For the text-containing cell, return its midpoint in (X, Y) coordinate format. 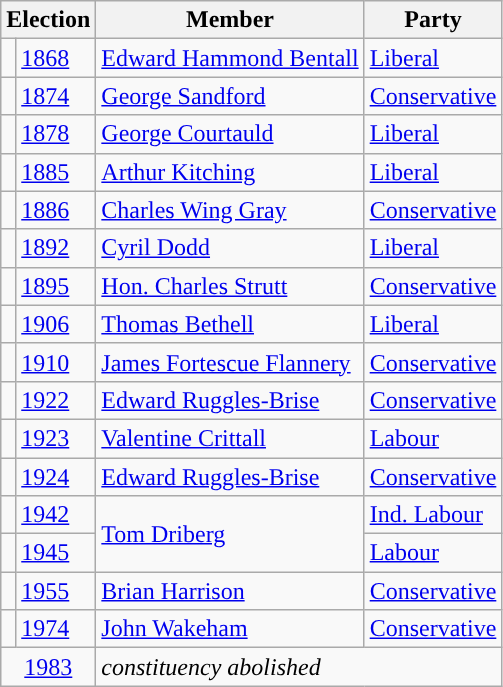
Charles Wing Gray (230, 210)
1886 (56, 210)
1983 (48, 667)
Tom Driberg (230, 534)
Edward Hammond Bentall (230, 58)
Cyril Dodd (230, 248)
Hon. Charles Strutt (230, 286)
1923 (56, 438)
Brian Harrison (230, 591)
1895 (56, 286)
George Courtauld (230, 134)
1924 (56, 477)
James Fortescue Flannery (230, 362)
Arthur Kitching (230, 172)
1942 (56, 515)
Valentine Crittall (230, 438)
1878 (56, 134)
John Wakeham (230, 629)
1868 (56, 58)
1906 (56, 324)
Thomas Bethell (230, 324)
1874 (56, 96)
1922 (56, 400)
1955 (56, 591)
Party (433, 20)
Election (48, 20)
1885 (56, 172)
Ind. Labour (433, 515)
1974 (56, 629)
1910 (56, 362)
Member (230, 20)
constituency abolished (299, 667)
1945 (56, 553)
George Sandford (230, 96)
1892 (56, 248)
